Identify which cell holds the provided text, then report its [X, Y] central coordinate. 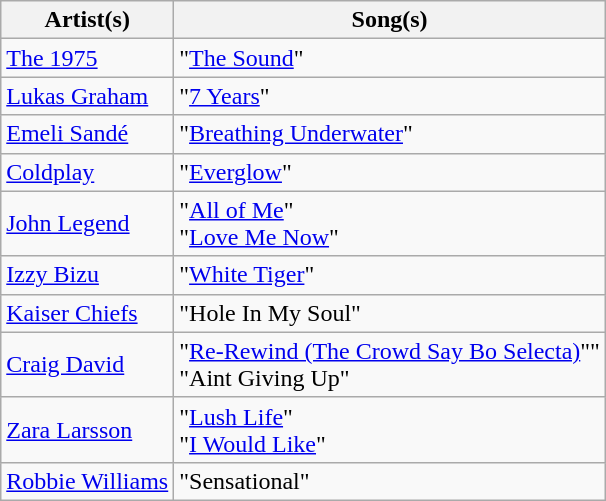
Craig David [88, 364]
"Sensational" [390, 481]
Izzy Bizu [88, 275]
"White Tiger" [390, 275]
The 1975 [88, 58]
Coldplay [88, 172]
"Re-Rewind (The Crowd Say Bo Selecta)"""Aint Giving Up" [390, 364]
"7 Years" [390, 96]
Robbie Williams [88, 481]
Artist(s) [88, 20]
"Breathing Underwater" [390, 134]
"Hole In My Soul" [390, 313]
"The Sound" [390, 58]
"Lush Life""I Would Like" [390, 430]
Zara Larsson [88, 430]
Lukas Graham [88, 96]
"All of Me""Love Me Now" [390, 224]
Song(s) [390, 20]
Kaiser Chiefs [88, 313]
John Legend [88, 224]
Emeli Sandé [88, 134]
"Everglow" [390, 172]
